Scan for the cell matching the given text and deliver its [X, Y] coordinate at center. 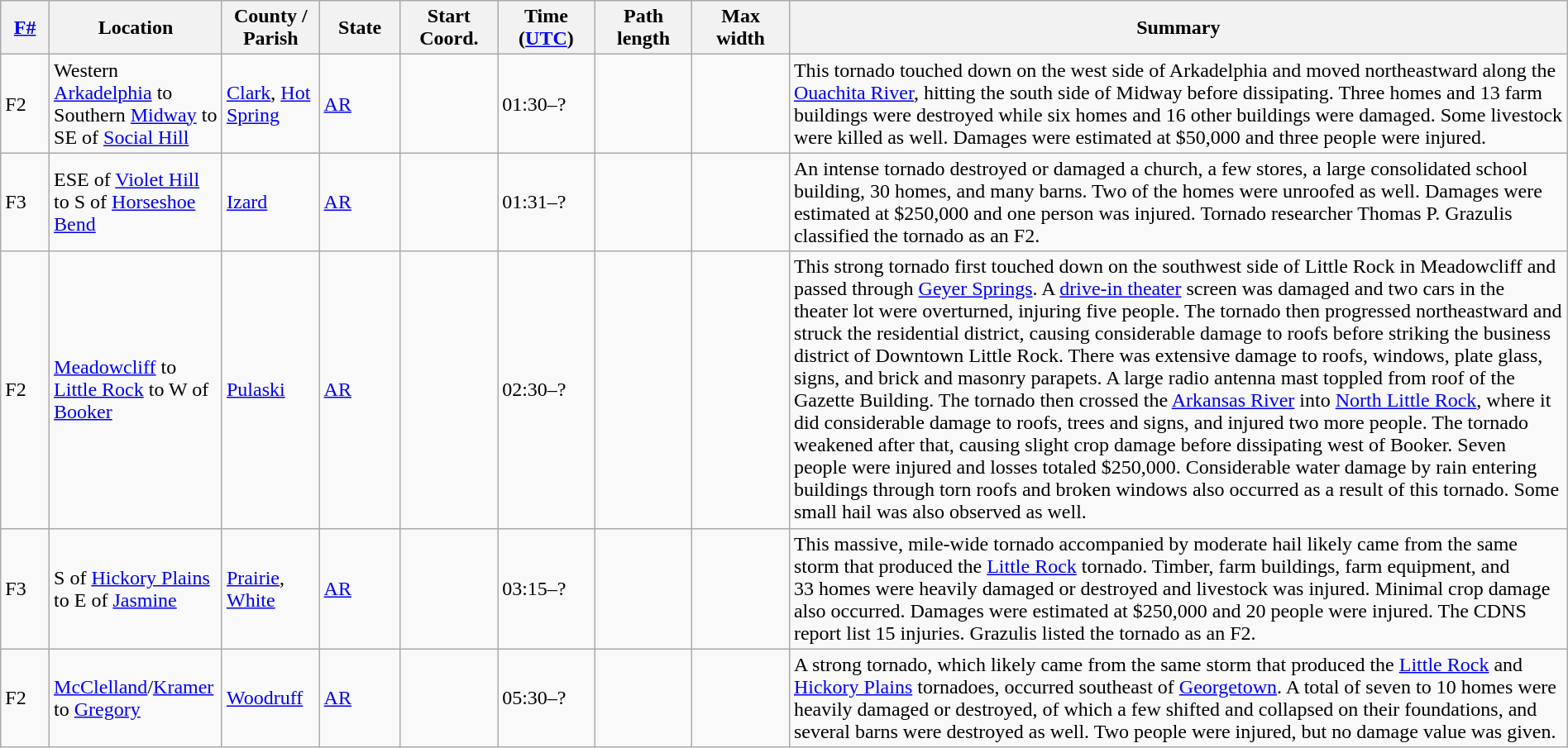
Meadowcliff to Little Rock to W of Booker [136, 390]
Start Coord. [449, 28]
F# [25, 28]
County / Parish [270, 28]
Max width [741, 28]
Woodruff [270, 698]
Pulaski [270, 390]
Path length [643, 28]
State [360, 28]
Location [136, 28]
Izard [270, 202]
Clark, Hot Spring [270, 104]
Western Arkadelphia to Southern Midway to SE of Social Hill [136, 104]
02:30–? [547, 390]
03:15–? [547, 588]
ESE of Violet Hill to S of Horseshoe Bend [136, 202]
Summary [1178, 28]
01:31–? [547, 202]
Prairie, White [270, 588]
05:30–? [547, 698]
01:30–? [547, 104]
S of Hickory Plains to E of Jasmine [136, 588]
McClelland/Kramer to Gregory [136, 698]
Time (UTC) [547, 28]
